For the text-containing cell, return its midpoint in [X, Y] coordinate format. 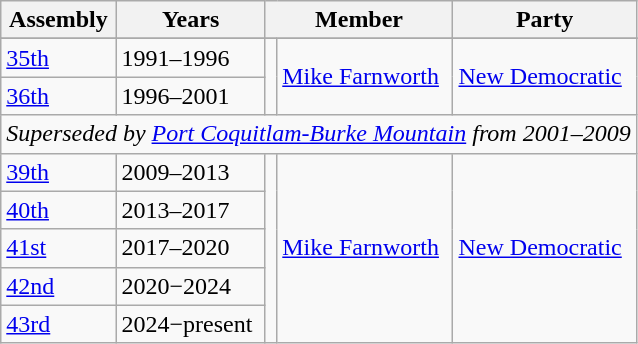
Party [544, 20]
2017–2020 [190, 248]
2013–2017 [190, 210]
35th [58, 58]
36th [58, 96]
40th [58, 210]
2024−present [190, 324]
Superseded by Port Coquitlam-Burke Mountain from 2001–2009 [318, 134]
39th [58, 172]
43rd [58, 324]
2020−2024 [190, 286]
2009–2013 [190, 172]
41st [58, 248]
Assembly [58, 20]
1996–2001 [190, 96]
Member [359, 20]
42nd [58, 286]
1991–1996 [190, 58]
Years [190, 20]
